From the cell containing the given text, extract its center point as [X, Y] coordinate. 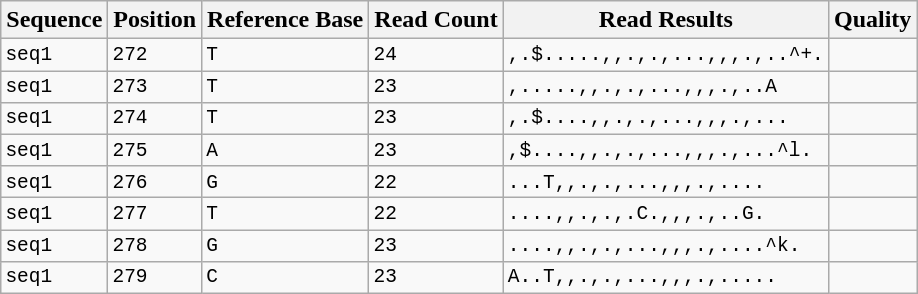
Reference Base [286, 20]
278 [155, 246]
Read Results [666, 20]
274 [155, 118]
Quality [872, 20]
24 [436, 55]
,.$.....,,.,.,...,,,.,..^+. [666, 55]
273 [155, 87]
,$....,,.,.,...,,,.,...^l. [666, 150]
Position [155, 20]
A..T,,.,.,...,,,.,..... [666, 277]
....,,.,.,...,,,.,....^k. [666, 246]
,.$....,,.,.,...,,,.,... [666, 118]
277 [155, 214]
Sequence [54, 20]
...T,,.,.,...,,,.,.... [666, 182]
279 [155, 277]
276 [155, 182]
....,,.,.,.C.,,,.,..G. [666, 214]
275 [155, 150]
,.....,,.,.,...,,,.,..A [666, 87]
A [286, 150]
Read Count [436, 20]
C [286, 277]
272 [155, 55]
